For the text-containing cell, return its midpoint in (x, y) coordinate format. 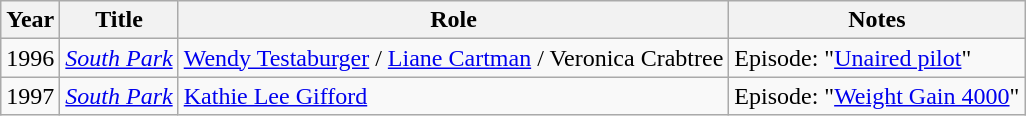
Notes (877, 20)
Title (119, 20)
Episode: "Weight Gain 4000" (877, 96)
Wendy Testaburger / Liane Cartman / Veronica Crabtree (454, 58)
1996 (30, 58)
Kathie Lee Gifford (454, 96)
Year (30, 20)
Role (454, 20)
1997 (30, 96)
Episode: "Unaired pilot" (877, 58)
